Determine the (X, Y) coordinate at the center of the cell enclosing the given text.  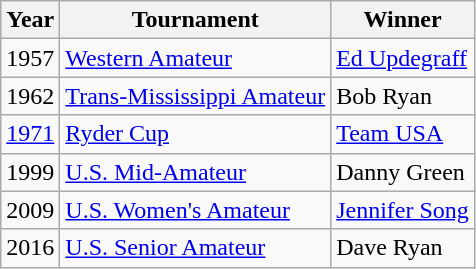
Bob Ryan (403, 96)
Year (30, 20)
U.S. Mid-Amateur (196, 172)
Dave Ryan (403, 248)
U.S. Women's Amateur (196, 210)
Ryder Cup (196, 134)
U.S. Senior Amateur (196, 248)
Winner (403, 20)
Jennifer Song (403, 210)
Trans-Mississippi Amateur (196, 96)
Western Amateur (196, 58)
1957 (30, 58)
1971 (30, 134)
Danny Green (403, 172)
1962 (30, 96)
Ed Updegraff (403, 58)
Team USA (403, 134)
2009 (30, 210)
2016 (30, 248)
1999 (30, 172)
Tournament (196, 20)
